Provide the (x, y) coordinate of the cell's center where the given text is located.  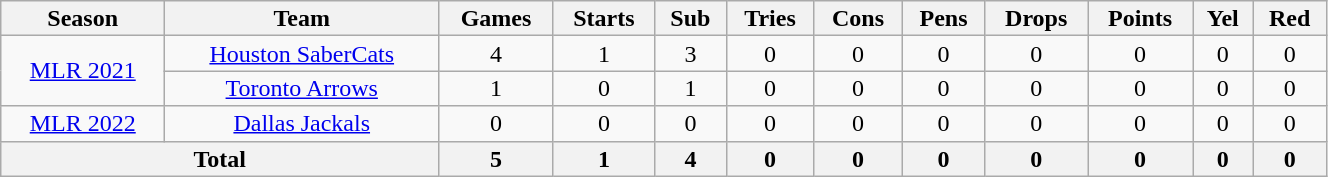
Total (220, 158)
Sub (691, 18)
MLR 2022 (83, 124)
Toronto Arrows (302, 88)
MLR 2021 (83, 71)
Tries (770, 18)
5 (496, 158)
Red (1290, 18)
Houston SaberCats (302, 54)
Team (302, 18)
Pens (944, 18)
Cons (858, 18)
Season (83, 18)
Dallas Jackals (302, 124)
Starts (604, 18)
3 (691, 54)
Games (496, 18)
Drops (1036, 18)
Points (1140, 18)
Yel (1223, 18)
